Scan for the cell matching the given text and deliver its (X, Y) coordinate at center. 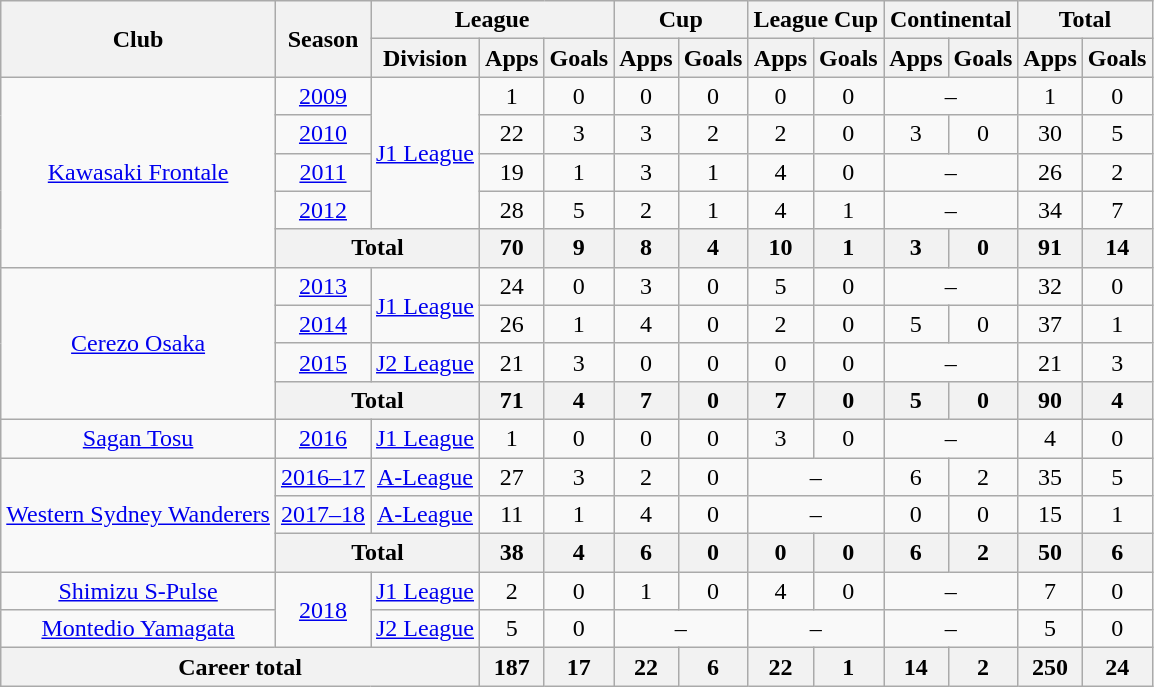
2009 (322, 96)
32 (1050, 286)
90 (1050, 400)
27 (512, 477)
187 (512, 667)
Western Sydney Wanderers (138, 515)
Shimizu S-Pulse (138, 591)
30 (1050, 134)
Career total (240, 667)
2011 (322, 172)
Kawasaki Frontale (138, 172)
15 (1050, 515)
League Cup (816, 20)
50 (1050, 553)
Season (322, 39)
70 (512, 248)
9 (579, 248)
2016 (322, 438)
2017–18 (322, 515)
19 (512, 172)
2010 (322, 134)
91 (1050, 248)
10 (780, 248)
2014 (322, 324)
35 (1050, 477)
11 (512, 515)
2015 (322, 362)
Sagan Tosu (138, 438)
Continental (951, 20)
71 (512, 400)
2016–17 (322, 477)
34 (1050, 210)
28 (512, 210)
2012 (322, 210)
250 (1050, 667)
38 (512, 553)
2018 (322, 610)
Cerezo Osaka (138, 343)
8 (646, 248)
League (492, 20)
37 (1050, 324)
Montedio Yamagata (138, 629)
Club (138, 39)
2013 (322, 286)
Division (424, 58)
17 (579, 667)
Cup (681, 20)
